Output the (X, Y) coordinate of the center of the cell containing the given text.  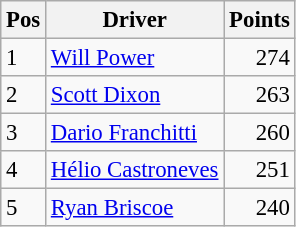
5 (24, 208)
Driver (135, 20)
1 (24, 58)
263 (260, 95)
274 (260, 58)
4 (24, 170)
Scott Dixon (135, 95)
Hélio Castroneves (135, 170)
251 (260, 170)
2 (24, 95)
Ryan Briscoe (135, 208)
Dario Franchitti (135, 133)
Pos (24, 20)
Points (260, 20)
Will Power (135, 58)
3 (24, 133)
240 (260, 208)
260 (260, 133)
